Identify which cell holds the provided text, then report its (X, Y) central coordinate. 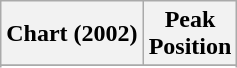
Chart (2002) (72, 34)
PeakPosition (190, 34)
